Identify which cell holds the provided text, then report its [x, y] central coordinate. 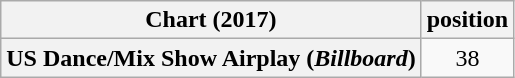
Chart (2017) [211, 20]
38 [467, 58]
US Dance/Mix Show Airplay (Billboard) [211, 58]
position [467, 20]
